Pinpoint the cell where the given text exists, returning its [x, y] midpoint coordinate. 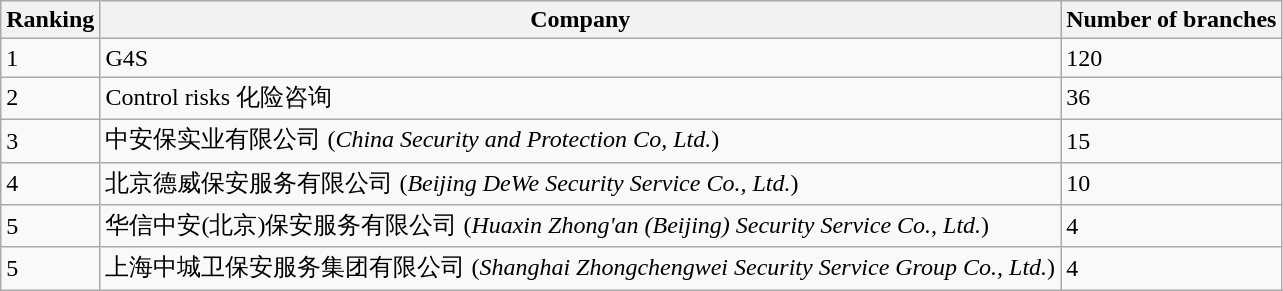
1 [50, 58]
Number of branches [1172, 20]
上海中城卫保安服务集团有限公司 (Shanghai Zhongchengwei Security Service Group Co., Ltd.) [580, 268]
中安保实业有限公司 (China Security and Protection Co, Ltd.) [580, 140]
36 [1172, 98]
北京德威保安服务有限公司 (Beijing DeWe Security Service Co., Ltd.) [580, 184]
华信中安(北京)保安服务有限公司 (Huaxin Zhong'an (Beijing) Security Service Co., Ltd.) [580, 226]
Ranking [50, 20]
10 [1172, 184]
15 [1172, 140]
Control risks 化险咨询 [580, 98]
G4S [580, 58]
2 [50, 98]
Company [580, 20]
3 [50, 140]
120 [1172, 58]
